Return the [x, y] coordinate for the center point of the cell that contains the specified text.  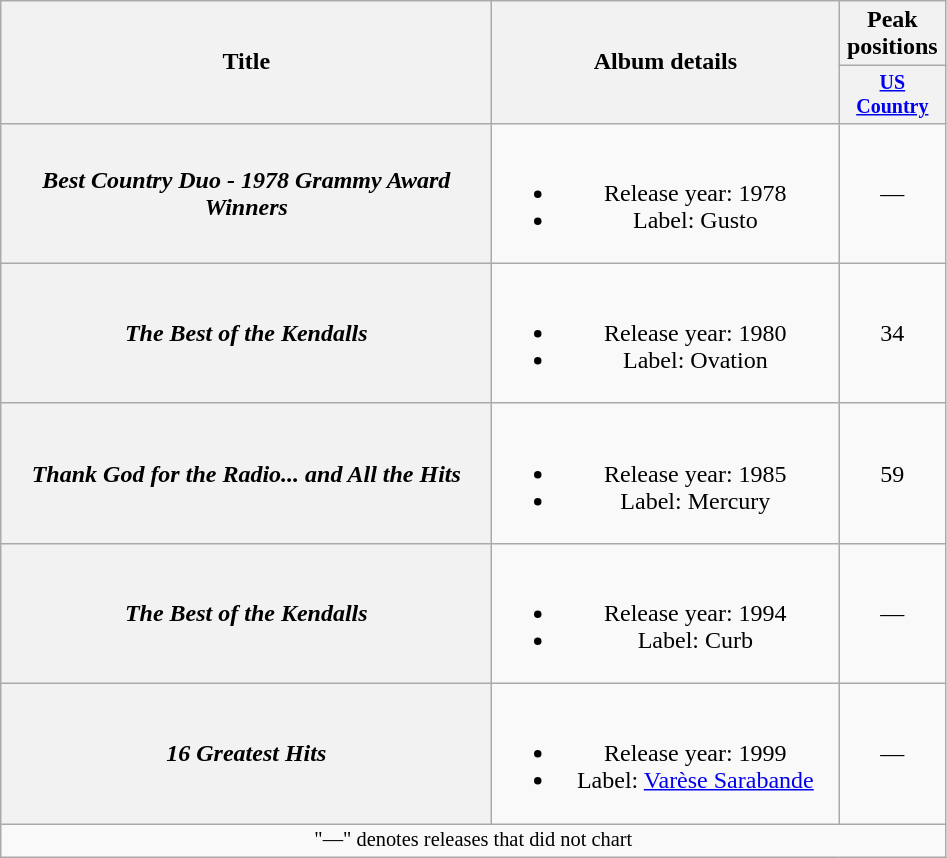
"—" denotes releases that did not chart [474, 841]
Release year: 1980Label: Ovation [666, 333]
Peak positions [892, 34]
Release year: 1994Label: Curb [666, 613]
Release year: 1985Label: Mercury [666, 473]
Title [246, 62]
Release year: 1978Label: Gusto [666, 193]
US Country [892, 94]
16 Greatest Hits [246, 754]
Release year: 1999Label: Varèse Sarabande [666, 754]
Best Country Duo - 1978 Grammy Award Winners [246, 193]
34 [892, 333]
Thank God for the Radio... and All the Hits [246, 473]
Album details [666, 62]
59 [892, 473]
